Search for the cell housing the specified text and yield its [X, Y] center coordinate. 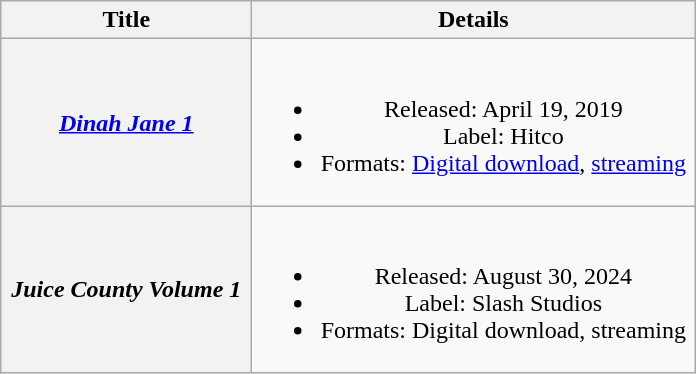
Details [474, 20]
Dinah Jane 1 [126, 122]
Released: April 19, 2019Label: HitcoFormats: Digital download, streaming [474, 122]
Title [126, 20]
Juice County Volume 1 [126, 290]
Released: August 30, 2024Label: Slash StudiosFormats: Digital download, streaming [474, 290]
